Output the (X, Y) coordinate of the center of the cell containing the given text.  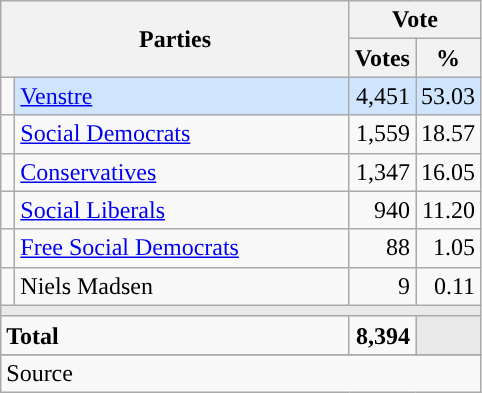
18.57 (448, 134)
1.05 (448, 248)
Venstre (182, 96)
% (448, 58)
9 (382, 286)
Niels Madsen (182, 286)
Vote (414, 20)
Free Social Democrats (182, 248)
Votes (382, 58)
1,347 (382, 172)
11.20 (448, 210)
Conservatives (182, 172)
Source (241, 373)
Parties (176, 39)
Total (176, 335)
Social Democrats (182, 134)
0.11 (448, 286)
88 (382, 248)
4,451 (382, 96)
940 (382, 210)
8,394 (382, 335)
Social Liberals (182, 210)
53.03 (448, 96)
16.05 (448, 172)
1,559 (382, 134)
